Return (X, Y) of the center of cell containing provided text 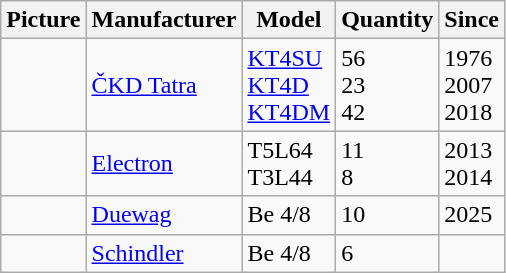
Schindler (164, 253)
Picture (44, 20)
197620072018 (472, 85)
10 (388, 215)
T5L64T3L44 (289, 164)
118 (388, 164)
562342 (388, 85)
6 (388, 253)
Manufacturer (164, 20)
Electron (164, 164)
Duewag (164, 215)
20132014 (472, 164)
Model (289, 20)
2025 (472, 215)
Quantity (388, 20)
ČKD Tatra (164, 85)
KT4SUKT4DKT4DM (289, 85)
Since (472, 20)
